Locate the cell with the specified text and output its [X, Y] center coordinate. 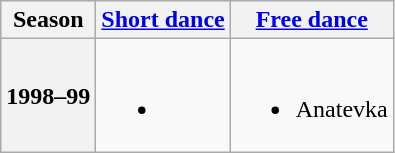
Anatevka [312, 96]
Season [48, 20]
1998–99 [48, 96]
Free dance [312, 20]
Short dance [163, 20]
